For the text-containing cell, return its midpoint in (x, y) coordinate format. 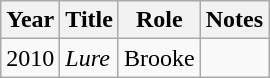
Notes (234, 20)
Lure (90, 58)
2010 (30, 58)
Role (159, 20)
Title (90, 20)
Brooke (159, 58)
Year (30, 20)
